Determine the [X, Y] coordinate at the center of the cell enclosing the given text.  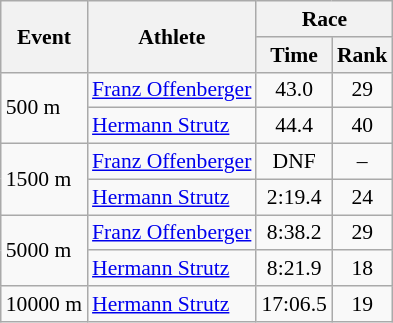
8:21.9 [294, 269]
8:38.2 [294, 233]
19 [362, 304]
24 [362, 197]
44.4 [294, 126]
5000 m [44, 250]
2:19.4 [294, 197]
Athlete [172, 36]
40 [362, 126]
1500 m [44, 180]
500 m [44, 108]
18 [362, 269]
Time [294, 55]
10000 m [44, 304]
Rank [362, 55]
Event [44, 36]
17:06.5 [294, 304]
– [362, 162]
43.0 [294, 90]
DNF [294, 162]
Race [324, 19]
